Detect which cell encompasses the target text, then output its (X, Y) center coordinate. 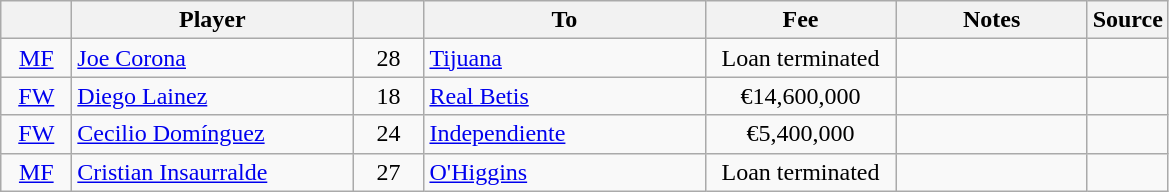
Diego Lainez (212, 96)
Player (212, 20)
Notes (992, 20)
Source (1128, 20)
O'Higgins (564, 172)
To (564, 20)
Fee (800, 20)
Independiente (564, 134)
Real Betis (564, 96)
28 (388, 58)
24 (388, 134)
€14,600,000 (800, 96)
Tijuana (564, 58)
€5,400,000 (800, 134)
27 (388, 172)
Cristian Insaurralde (212, 172)
Joe Corona (212, 58)
18 (388, 96)
Cecilio Domínguez (212, 134)
